Extract the (x, y) coordinate from the center of the cell holding the provided text.  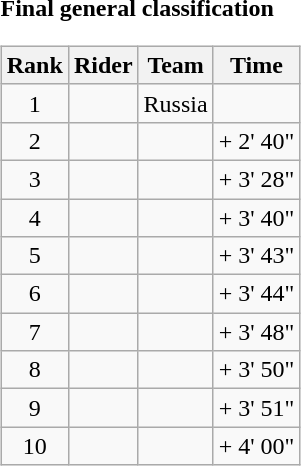
+ 4' 00" (256, 446)
+ 3' 40" (256, 217)
Rider (103, 65)
2 (34, 141)
+ 3' 48" (256, 332)
Rank (34, 65)
Time (256, 65)
10 (34, 446)
+ 3' 44" (256, 294)
9 (34, 408)
7 (34, 332)
6 (34, 294)
+ 2' 40" (256, 141)
8 (34, 370)
5 (34, 256)
4 (34, 217)
1 (34, 103)
+ 3' 28" (256, 179)
+ 3' 50" (256, 370)
3 (34, 179)
+ 3' 43" (256, 256)
Team (176, 65)
Russia (176, 103)
+ 3' 51" (256, 408)
